Detect which cell encompasses the target text, then output its [x, y] center coordinate. 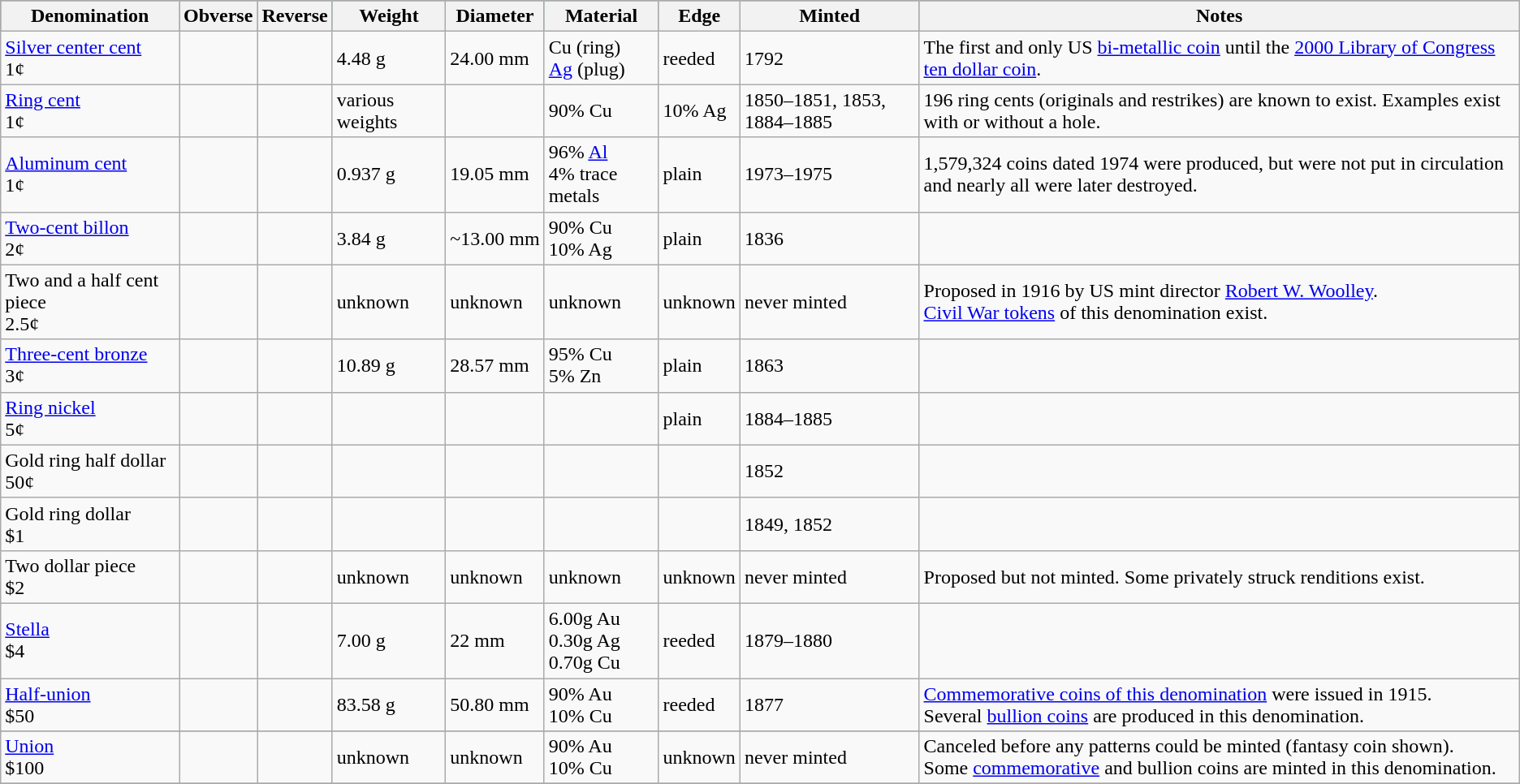
3.84 g [389, 239]
10% Ag [699, 110]
Notes [1220, 16]
90% Cu [601, 110]
Half-union$50 [90, 704]
96% Al4% trace metals [601, 174]
22 mm [495, 640]
19.05 mm [495, 174]
Three-cent bronze3¢ [90, 365]
Aluminum cent1¢ [90, 174]
28.57 mm [495, 365]
Diameter [495, 16]
Reverse [295, 16]
4.48 g [389, 58]
95% Cu5% Zn [601, 365]
various weights [389, 110]
Edge [699, 16]
~13.00 mm [495, 239]
6.00g Au0.30g Ag0.70g Cu [601, 640]
Commemorative coins of this denomination were issued in 1915.Several bullion coins are produced in this denomination. [1220, 704]
Silver center cent1¢ [90, 58]
1,579,324 coins dated 1974 were produced, but were not put in circulation and nearly all were later destroyed. [1220, 174]
Ring nickel5¢ [90, 419]
1792 [830, 58]
Stella$4 [90, 640]
10.89 g [389, 365]
Gold ring dollar$1 [90, 524]
50.80 mm [495, 704]
Canceled before any patterns could be minted (fantasy coin shown).Some commemorative and bullion coins are minted in this denomination. [1220, 758]
0.937 g [389, 174]
196 ring cents (originals and restrikes) are known to exist. Examples exist with or without a hole. [1220, 110]
Gold ring half dollar50¢ [90, 471]
Two and a half cent piece2.5¢ [90, 302]
Minted [830, 16]
Denomination [90, 16]
Union$100 [90, 758]
Cu (ring)Ag (plug) [601, 58]
Two-cent billon2¢ [90, 239]
1884–1885 [830, 419]
1852 [830, 471]
1877 [830, 704]
83.58 g [389, 704]
1850–1851, 1853, 1884–1885 [830, 110]
1863 [830, 365]
Proposed in 1916 by US mint director Robert W. Woolley.Civil War tokens of this denomination exist. [1220, 302]
90% Cu10% Ag [601, 239]
Weight [389, 16]
7.00 g [389, 640]
Ring cent1¢ [90, 110]
Two dollar piece$2 [90, 576]
1849, 1852 [830, 524]
1973–1975 [830, 174]
Proposed but not minted. Some privately struck renditions exist. [1220, 576]
The first and only US bi-metallic coin until the 2000 Library of Congress ten dollar coin. [1220, 58]
Obverse [218, 16]
Material [601, 16]
1879–1880 [830, 640]
1836 [830, 239]
24.00 mm [495, 58]
